From the cell containing the given text, extract its center point as [X, Y] coordinate. 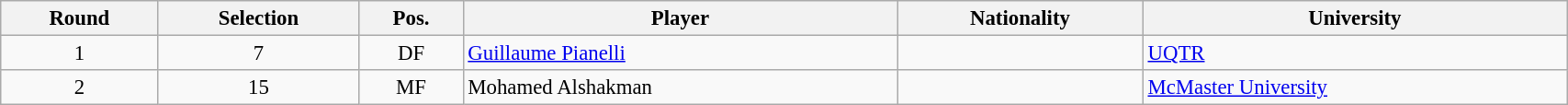
Round [79, 18]
Nationality [1020, 18]
15 [259, 87]
Mohamed Alshakman [680, 87]
2 [79, 87]
Pos. [412, 18]
7 [259, 53]
Guillaume Pianelli [680, 53]
1 [79, 53]
University [1354, 18]
Selection [259, 18]
McMaster University [1354, 87]
DF [412, 53]
Player [680, 18]
MF [412, 87]
UQTR [1354, 53]
